Detect which cell encompasses the target text, then output its [x, y] center coordinate. 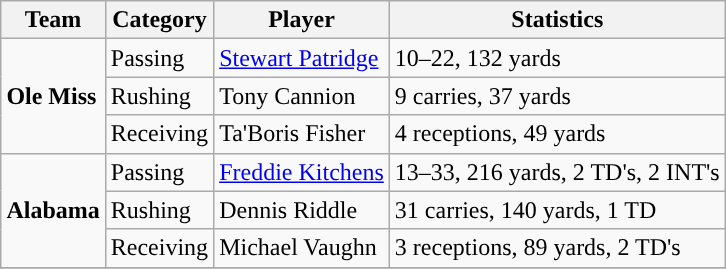
Ta'Boris Fisher [302, 134]
Team [53, 20]
Statistics [557, 20]
Ole Miss [53, 96]
Alabama [53, 210]
Stewart Patridge [302, 58]
31 carries, 140 yards, 1 TD [557, 210]
3 receptions, 89 yards, 2 TD's [557, 248]
Michael Vaughn [302, 248]
Player [302, 20]
Tony Cannion [302, 96]
10–22, 132 yards [557, 58]
Dennis Riddle [302, 210]
9 carries, 37 yards [557, 96]
13–33, 216 yards, 2 TD's, 2 INT's [557, 172]
Category [159, 20]
4 receptions, 49 yards [557, 134]
Freddie Kitchens [302, 172]
